Output the (X, Y) coordinate of the center of the cell containing the given text.  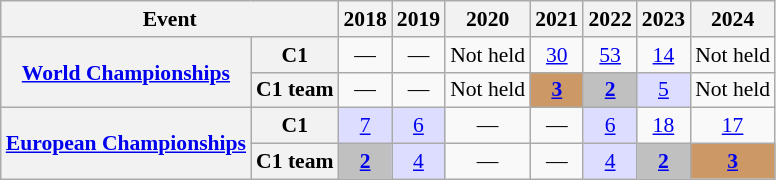
World Championships (126, 72)
2021 (556, 19)
2024 (732, 19)
Event (170, 19)
7 (366, 126)
European Championships (126, 144)
2023 (664, 19)
30 (556, 55)
2019 (418, 19)
18 (664, 126)
2020 (488, 19)
2022 (610, 19)
17 (732, 126)
14 (664, 55)
53 (610, 55)
5 (664, 90)
2018 (366, 19)
